Find where the given text appears and provide that cell's center as [x, y] coordinate. 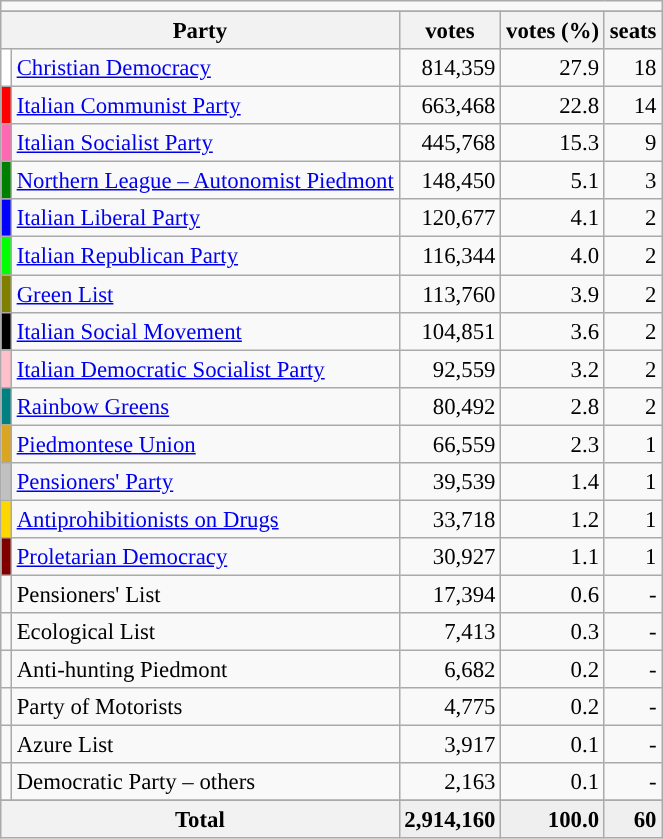
7,413 [450, 632]
116,344 [450, 256]
104,851 [450, 331]
2,914,160 [450, 820]
5.1 [553, 181]
18 [632, 68]
votes [450, 31]
1.2 [553, 519]
3 [632, 181]
39,539 [450, 482]
814,359 [450, 68]
Northern League – Autonomist Piedmont [205, 181]
Rainbow Greens [205, 406]
9 [632, 143]
14 [632, 106]
seats [632, 31]
0.6 [553, 594]
votes (%) [553, 31]
33,718 [450, 519]
Italian Liberal Party [205, 219]
Anti-hunting Piedmont [205, 670]
3,917 [450, 745]
Green List [205, 294]
3.6 [553, 331]
1.4 [553, 482]
445,768 [450, 143]
Italian Republican Party [205, 256]
Proletarian Democracy [205, 557]
4.0 [553, 256]
120,677 [450, 219]
Italian Democratic Socialist Party [205, 369]
Piedmontese Union [205, 444]
148,450 [450, 181]
17,394 [450, 594]
92,559 [450, 369]
Italian Social Movement [205, 331]
27.9 [553, 68]
80,492 [450, 406]
Democratic Party – others [205, 782]
15.3 [553, 143]
Italian Communist Party [205, 106]
3.9 [553, 294]
1.1 [553, 557]
Azure List [205, 745]
113,760 [450, 294]
Christian Democracy [205, 68]
Party [200, 31]
Pensioners' List [205, 594]
2.8 [553, 406]
Ecological List [205, 632]
4.1 [553, 219]
Pensioners' Party [205, 482]
Total [200, 820]
22.8 [553, 106]
3.2 [553, 369]
0.3 [553, 632]
6,682 [450, 670]
663,468 [450, 106]
Antiprohibitionists on Drugs [205, 519]
100.0 [553, 820]
Party of Motorists [205, 707]
4,775 [450, 707]
2,163 [450, 782]
2.3 [553, 444]
66,559 [450, 444]
60 [632, 820]
30,927 [450, 557]
Italian Socialist Party [205, 143]
